Find where the given text appears and provide that cell's center as (x, y) coordinate. 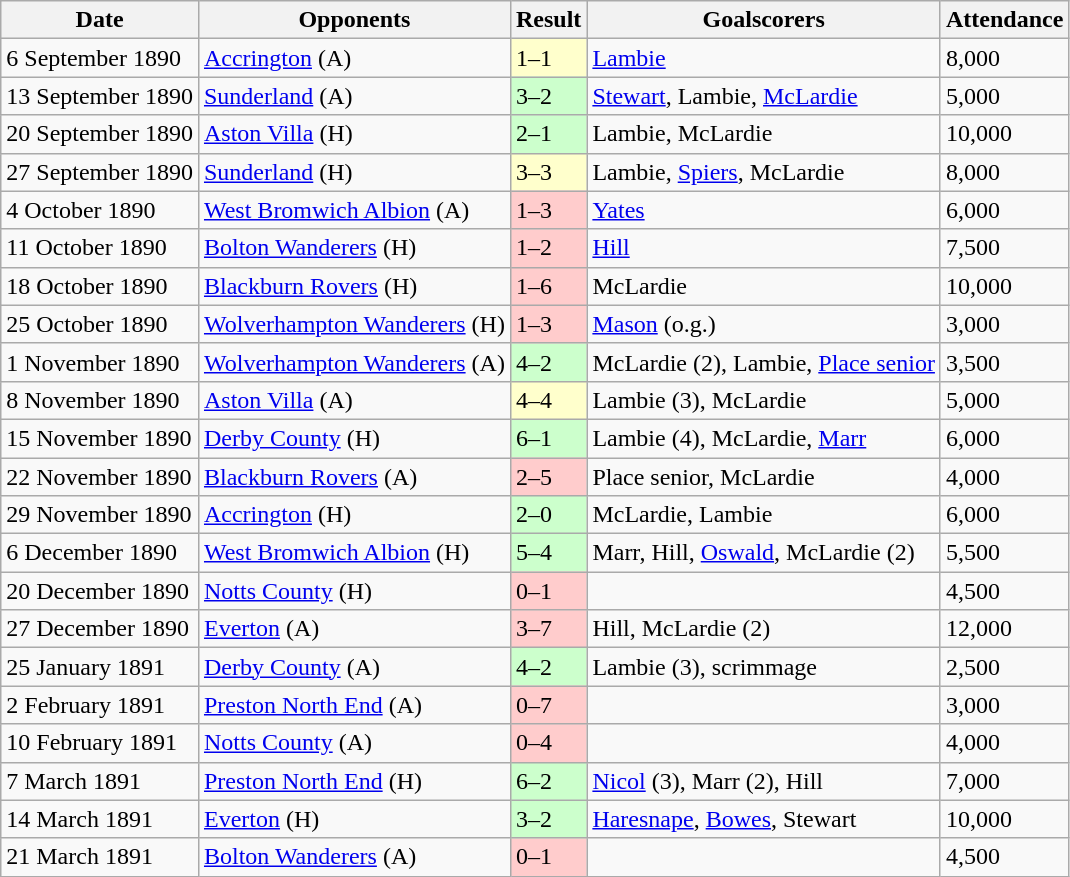
Derby County (H) (354, 438)
Mason (o.g.) (764, 324)
20 December 1890 (100, 591)
25 January 1891 (100, 667)
Everton (H) (354, 819)
Lambie, McLardie (764, 134)
Haresnape, Bowes, Stewart (764, 819)
Preston North End (H) (354, 781)
13 September 1890 (100, 96)
Attendance (1004, 20)
6–2 (548, 781)
21 March 1891 (100, 857)
McLardie (2), Lambie, Place senior (764, 362)
Derby County (A) (354, 667)
1 November 1890 (100, 362)
4 October 1890 (100, 210)
Nicol (3), Marr (2), Hill (764, 781)
20 September 1890 (100, 134)
27 September 1890 (100, 172)
West Bromwich Albion (H) (354, 553)
Lambie (3), scrimmage (764, 667)
2,500 (1004, 667)
1–6 (548, 286)
7,000 (1004, 781)
McLardie (764, 286)
Sunderland (A) (354, 96)
Accrington (A) (354, 58)
27 December 1890 (100, 629)
Lambie (4), McLardie, Marr (764, 438)
2–1 (548, 134)
6–1 (548, 438)
8 November 1890 (100, 400)
Opponents (354, 20)
6 September 1890 (100, 58)
Lambie (764, 58)
West Bromwich Albion (A) (354, 210)
4–4 (548, 400)
Notts County (A) (354, 743)
5,500 (1004, 553)
Lambie, Spiers, McLardie (764, 172)
2 February 1891 (100, 705)
2–0 (548, 515)
Hill (764, 248)
3,500 (1004, 362)
3–7 (548, 629)
2–5 (548, 477)
22 November 1890 (100, 477)
Wolverhampton Wanderers (H) (354, 324)
Marr, Hill, Oswald, McLardie (2) (764, 553)
McLardie, Lambie (764, 515)
Blackburn Rovers (A) (354, 477)
Bolton Wanderers (A) (354, 857)
Notts County (H) (354, 591)
Preston North End (A) (354, 705)
29 November 1890 (100, 515)
Date (100, 20)
3–3 (548, 172)
Bolton Wanderers (H) (354, 248)
1–2 (548, 248)
6 December 1890 (100, 553)
7 March 1891 (100, 781)
14 March 1891 (100, 819)
Aston Villa (H) (354, 134)
Lambie (3), McLardie (764, 400)
Stewart, Lambie, McLardie (764, 96)
18 October 1890 (100, 286)
0–4 (548, 743)
Yates (764, 210)
1–1 (548, 58)
Hill, McLardie (2) (764, 629)
0–7 (548, 705)
15 November 1890 (100, 438)
Sunderland (H) (354, 172)
Blackburn Rovers (H) (354, 286)
7,500 (1004, 248)
Everton (A) (354, 629)
Accrington (H) (354, 515)
Wolverhampton Wanderers (A) (354, 362)
5–4 (548, 553)
10 February 1891 (100, 743)
Result (548, 20)
Goalscorers (764, 20)
12,000 (1004, 629)
25 October 1890 (100, 324)
11 October 1890 (100, 248)
Place senior, McLardie (764, 477)
Aston Villa (A) (354, 400)
